Return the [X, Y] coordinate for the center point of the cell that contains the specified text.  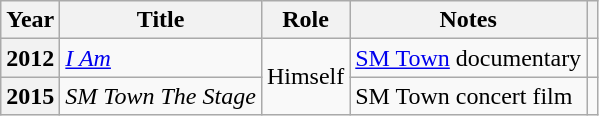
SM Town concert film [468, 96]
Himself [305, 77]
Role [305, 20]
Year [30, 20]
SM Town documentary [468, 58]
Notes [468, 20]
Title [161, 20]
2012 [30, 58]
I Am [161, 58]
SM Town The Stage [161, 96]
2015 [30, 96]
